Capture the cell that displays the provided text and extract its [X, Y] central coordinate. 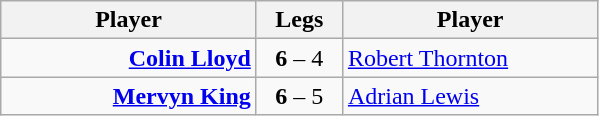
Legs [299, 20]
6 – 4 [299, 58]
Robert Thornton [470, 58]
Mervyn King [129, 96]
Adrian Lewis [470, 96]
6 – 5 [299, 96]
Colin Lloyd [129, 58]
